Locate the cell with the specified text and output its (x, y) center coordinate. 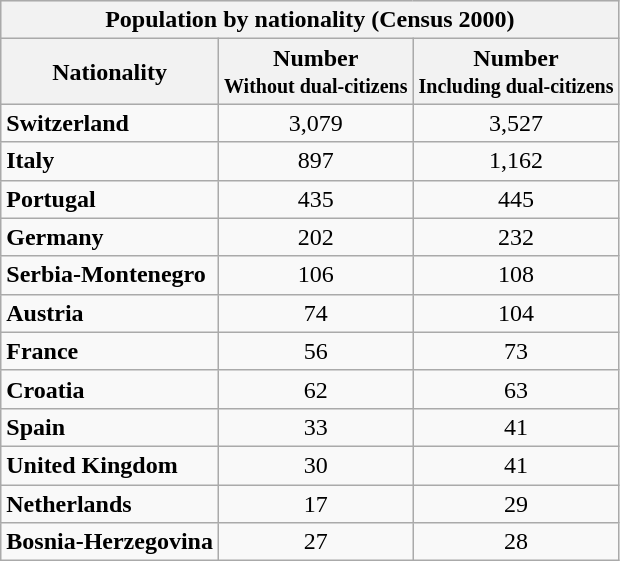
62 (316, 389)
29 (516, 503)
Austria (110, 313)
Italy (110, 161)
France (110, 351)
1,162 (516, 161)
Number Including dual-citizens (516, 72)
Netherlands (110, 503)
Germany (110, 237)
202 (316, 237)
897 (316, 161)
56 (316, 351)
435 (316, 199)
27 (316, 542)
Serbia-Montenegro (110, 275)
Population by nationality (Census 2000) (310, 20)
104 (516, 313)
United Kingdom (110, 465)
Switzerland (110, 123)
106 (316, 275)
Portugal (110, 199)
74 (316, 313)
Number Without dual-citizens (316, 72)
445 (516, 199)
Croatia (110, 389)
3,079 (316, 123)
28 (516, 542)
Nationality (110, 72)
232 (516, 237)
73 (516, 351)
30 (316, 465)
108 (516, 275)
Bosnia-Herzegovina (110, 542)
17 (316, 503)
3,527 (516, 123)
33 (316, 427)
63 (516, 389)
Spain (110, 427)
